Detect which cell encompasses the target text, then output its [X, Y] center coordinate. 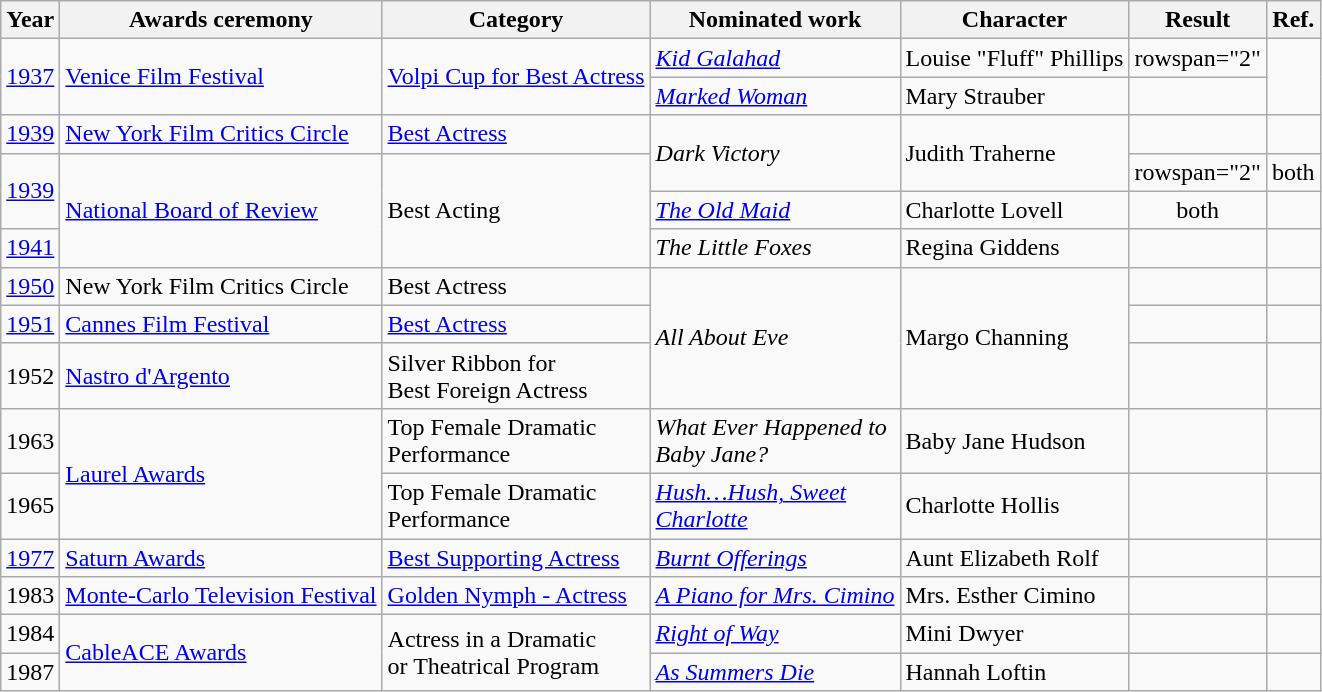
What Ever Happened toBaby Jane? [775, 440]
Louise "Fluff" Phillips [1014, 58]
Burnt Offerings [775, 557]
Best Acting [516, 210]
Category [516, 20]
Charlotte Hollis [1014, 506]
Character [1014, 20]
Dark Victory [775, 153]
Ref. [1293, 20]
Aunt Elizabeth Rolf [1014, 557]
Regina Giddens [1014, 248]
1952 [30, 376]
The Little Foxes [775, 248]
Marked Woman [775, 96]
1937 [30, 77]
National Board of Review [221, 210]
1951 [30, 324]
1965 [30, 506]
1963 [30, 440]
1984 [30, 634]
Best Supporting Actress [516, 557]
All About Eve [775, 338]
1941 [30, 248]
Monte-Carlo Television Festival [221, 596]
1950 [30, 286]
Hush…Hush, SweetCharlotte [775, 506]
Laurel Awards [221, 473]
Charlotte Lovell [1014, 210]
Golden Nymph - Actress [516, 596]
Silver Ribbon forBest Foreign Actress [516, 376]
Saturn Awards [221, 557]
Nominated work [775, 20]
Venice Film Festival [221, 77]
As Summers Die [775, 672]
Year [30, 20]
Mini Dwyer [1014, 634]
Volpi Cup for Best Actress [516, 77]
1977 [30, 557]
1983 [30, 596]
Judith Traherne [1014, 153]
Baby Jane Hudson [1014, 440]
Right of Way [775, 634]
Mary Strauber [1014, 96]
A Piano for Mrs. Cimino [775, 596]
Cannes Film Festival [221, 324]
Actress in a Dramaticor Theatrical Program [516, 653]
Nastro d'Argento [221, 376]
Result [1198, 20]
Kid Galahad [775, 58]
The Old Maid [775, 210]
Awards ceremony [221, 20]
CableACE Awards [221, 653]
Margo Channing [1014, 338]
Mrs. Esther Cimino [1014, 596]
Hannah Loftin [1014, 672]
1987 [30, 672]
